Locate the cell with the specified text and output its [X, Y] center coordinate. 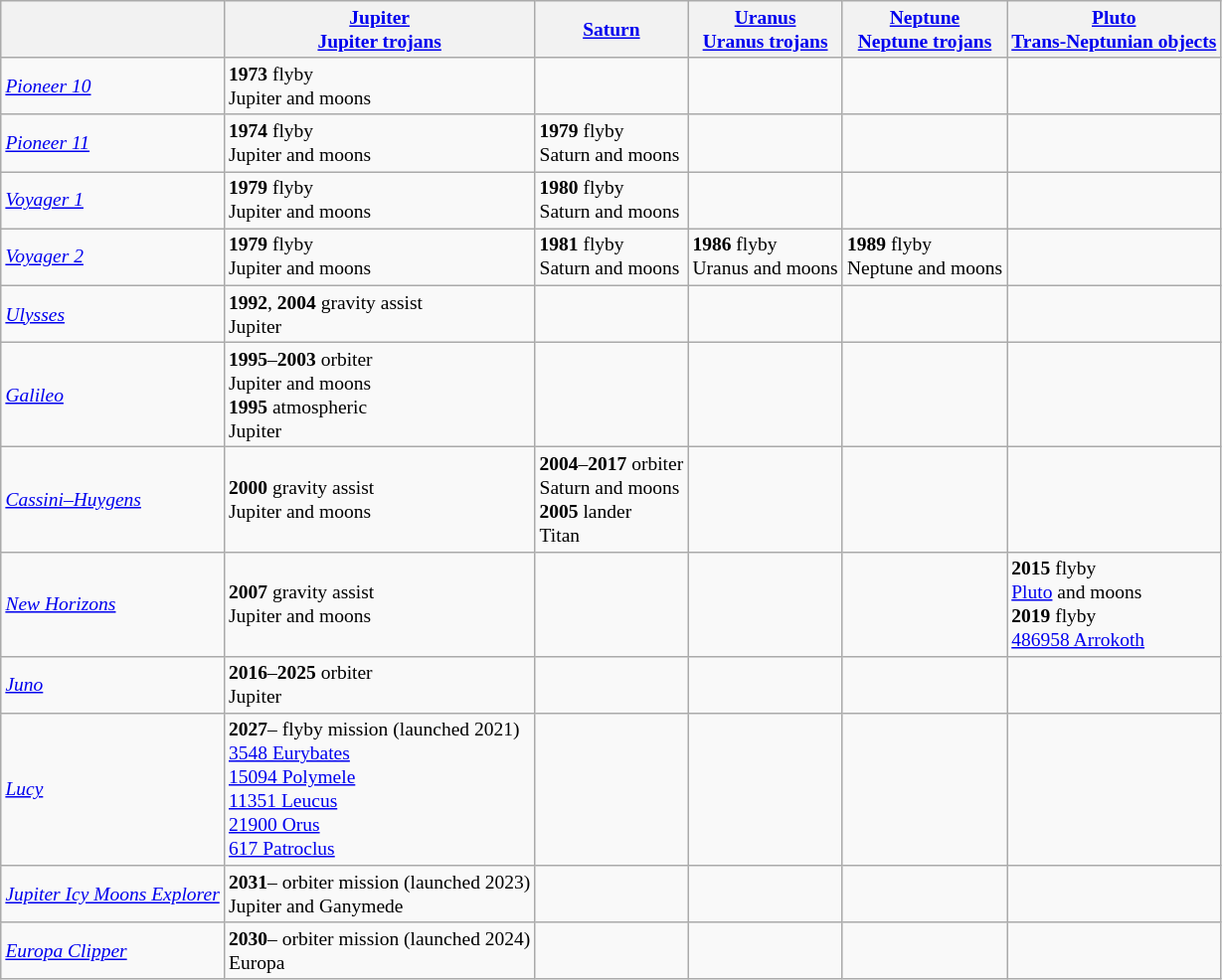
Jupiter Icy Moons Explorer [113, 895]
Ulysses [113, 314]
Galileo [113, 394]
2007 gravity assist Jupiter and moons [380, 604]
Voyager 1 [113, 201]
Juno [113, 684]
Pioneer 10 [113, 85]
1986 flyby Uranus and moons [766, 256]
Pioneer 11 [113, 143]
1974 flyby Jupiter and moons [380, 143]
New Horizons [113, 604]
Voyager 2 [113, 256]
1979 flyby Saturn and moons [611, 143]
1995–2003 orbiter Jupiter and moons 1995 atmospheric Jupiter [380, 394]
Cassini–Huygens [113, 499]
1973 flyby Jupiter and moons [380, 85]
2004–2017 orbiter Saturn and moons 2005 lander Titan [611, 499]
2031– orbiter mission (launched 2023) Jupiter and Ganymede [380, 895]
Uranus Uranus trojans [766, 30]
1981 flyby Saturn and moons [611, 256]
2015 flyby Pluto and moons2019 flyby 486958 Arrokoth [1114, 604]
Pluto Trans-Neptunian objects [1114, 30]
2000 gravity assist Jupiter and moons [380, 499]
2027– flyby mission (launched 2021) 3548 Eurybates 15094 Polymele 11351 Leucus 21900 Orus 617 Patroclus [380, 789]
1980 flyby Saturn and moons [611, 201]
Neptune Neptune trojans [925, 30]
2016–2025 orbiter Jupiter [380, 684]
Europa Clipper [113, 950]
Jupiter Jupiter trojans [380, 30]
1989 flyby Neptune and moons [925, 256]
Saturn [611, 30]
1992, 2004 gravity assist Jupiter [380, 314]
Lucy [113, 789]
2030– orbiter mission (launched 2024) Europa [380, 950]
